Output the (x, y) coordinate of the center of the cell containing the given text.  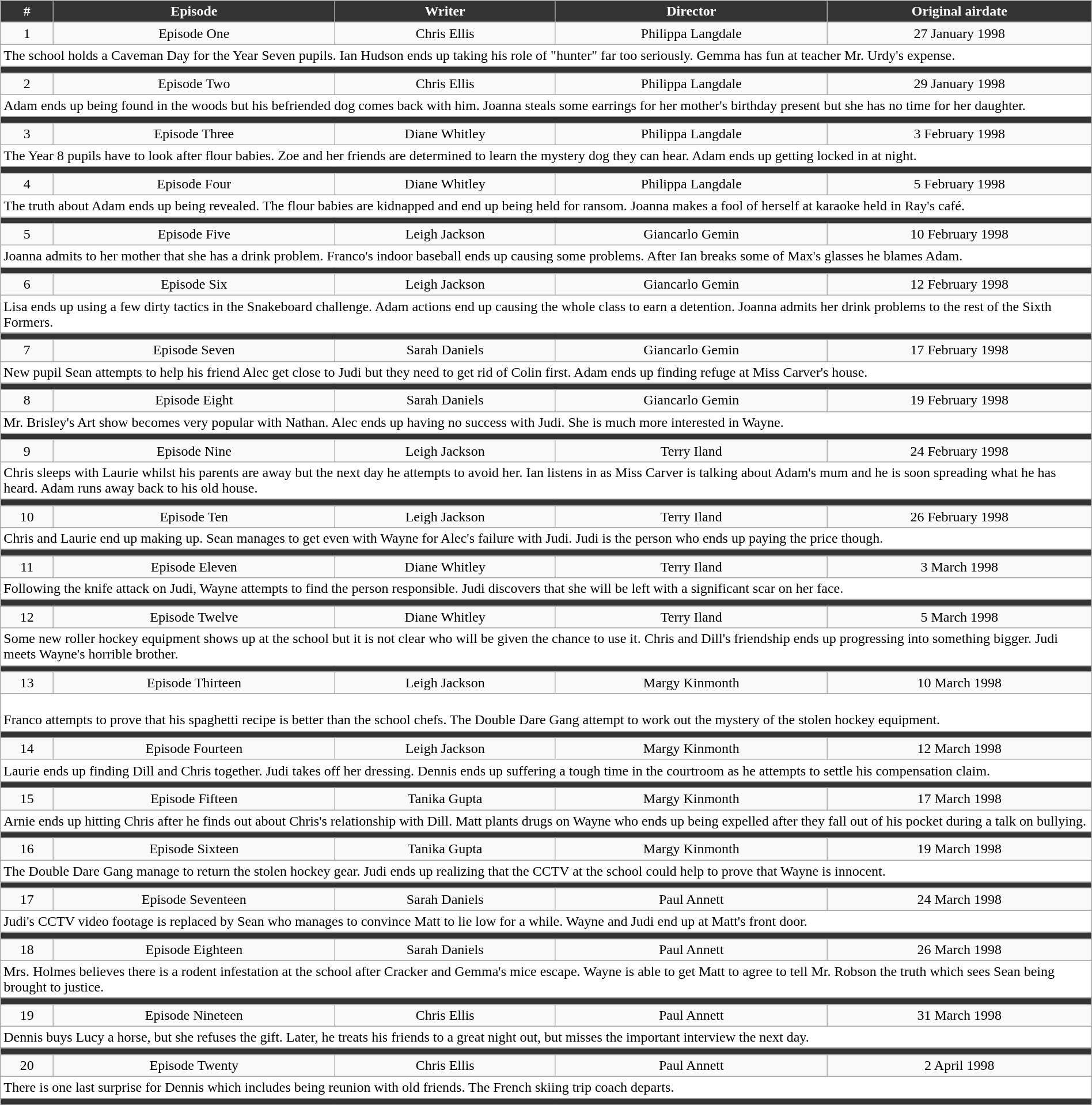
Episode Eight (194, 400)
Writer (445, 12)
6 (27, 285)
Episode Eleven (194, 567)
3 (27, 134)
Episode Three (194, 134)
There is one last surprise for Dennis which includes being reunion with old friends. The French skiing trip coach departs. (546, 1087)
Episode Twelve (194, 617)
2 April 1998 (960, 1065)
7 (27, 350)
15 (27, 799)
3 February 1998 (960, 134)
18 (27, 949)
19 March 1998 (960, 849)
20 (27, 1065)
Episode Fourteen (194, 748)
24 March 1998 (960, 899)
Episode Six (194, 285)
5 March 1998 (960, 617)
Director (691, 12)
10 February 1998 (960, 234)
5 (27, 234)
12 (27, 617)
Judi's CCTV video footage is replaced by Sean who manages to convince Matt to lie low for a while. Wayne and Judi end up at Matt's front door. (546, 921)
10 March 1998 (960, 683)
11 (27, 567)
Episode Seventeen (194, 899)
Episode Eighteen (194, 949)
17 (27, 899)
19 February 1998 (960, 400)
12 March 1998 (960, 748)
2 (27, 84)
Mr. Brisley's Art show becomes very popular with Nathan. Alec ends up having no success with Judi. She is much more interested in Wayne. (546, 422)
Episode (194, 12)
26 March 1998 (960, 949)
17 February 1998 (960, 350)
Episode Ten (194, 517)
29 January 1998 (960, 84)
19 (27, 1015)
Episode Sixteen (194, 849)
24 February 1998 (960, 451)
8 (27, 400)
12 February 1998 (960, 285)
# (27, 12)
Episode Nineteen (194, 1015)
4 (27, 184)
Episode Twenty (194, 1065)
13 (27, 683)
Episode Nine (194, 451)
3 March 1998 (960, 567)
Episode One (194, 33)
Episode Four (194, 184)
5 February 1998 (960, 184)
Episode Thirteen (194, 683)
14 (27, 748)
16 (27, 849)
Original airdate (960, 12)
31 March 1998 (960, 1015)
17 March 1998 (960, 799)
Episode Two (194, 84)
10 (27, 517)
27 January 1998 (960, 33)
Episode Seven (194, 350)
1 (27, 33)
Episode Fifteen (194, 799)
Episode Five (194, 234)
9 (27, 451)
26 February 1998 (960, 517)
